Scan for the cell matching the given text and deliver its (X, Y) coordinate at center. 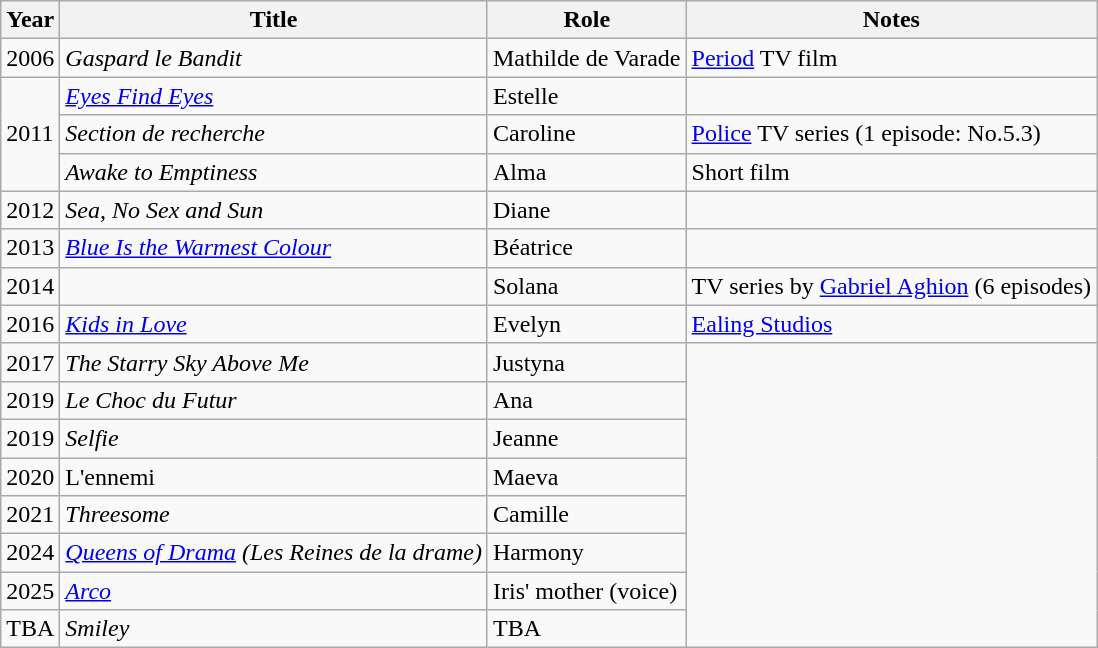
2016 (30, 324)
Title (274, 20)
L'ennemi (274, 477)
Gaspard le Bandit (274, 58)
Jeanne (586, 438)
2020 (30, 477)
2024 (30, 553)
Awake to Emptiness (274, 172)
Camille (586, 515)
Ealing Studios (892, 324)
Alma (586, 172)
2011 (30, 134)
Eyes Find Eyes (274, 96)
Solana (586, 286)
2014 (30, 286)
2013 (30, 248)
Caroline (586, 134)
2025 (30, 591)
Queens of Drama (Les Reines de la drame) (274, 553)
2012 (30, 210)
Justyna (586, 362)
Estelle (586, 96)
Evelyn (586, 324)
Threesome (274, 515)
Iris' mother (voice) (586, 591)
Police TV series (1 episode: No.5.3) (892, 134)
TV series by Gabriel Aghion (6 episodes) (892, 286)
Mathilde de Varade (586, 58)
Smiley (274, 629)
Ana (586, 400)
Role (586, 20)
Diane (586, 210)
Harmony (586, 553)
Blue Is the Warmest Colour (274, 248)
2021 (30, 515)
Sea, No Sex and Sun (274, 210)
Maeva (586, 477)
Short film (892, 172)
Selfie (274, 438)
2017 (30, 362)
Section de recherche (274, 134)
Arco (274, 591)
Béatrice (586, 248)
The Starry Sky Above Me (274, 362)
Year (30, 20)
Period TV film (892, 58)
Notes (892, 20)
2006 (30, 58)
Le Choc du Futur (274, 400)
Kids in Love (274, 324)
